Extract the [X, Y] coordinate from the center of the cell holding the provided text.  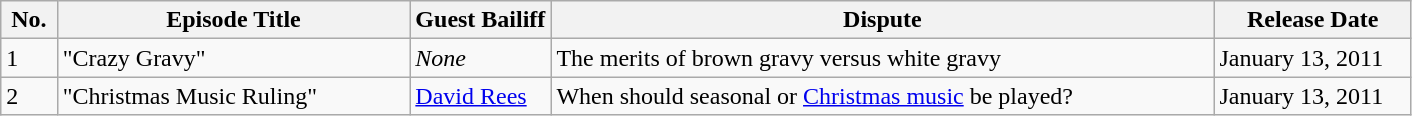
Release Date [1313, 20]
1 [29, 58]
"Christmas Music Ruling" [234, 96]
"Crazy Gravy" [234, 58]
None [480, 58]
No. [29, 20]
When should seasonal or Christmas music be played? [882, 96]
The merits of brown gravy versus white gravy [882, 58]
Dispute [882, 20]
Guest Bailiff [480, 20]
2 [29, 96]
Episode Title [234, 20]
David Rees [480, 96]
